For the text-containing cell, return its midpoint in (x, y) coordinate format. 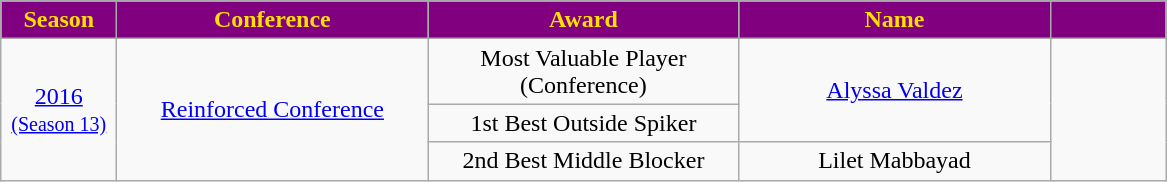
Reinforced Conference (272, 110)
Most Valuable Player (Conference) (584, 72)
2016 (Season 13) (59, 110)
Name (894, 20)
Lilet Mabbayad (894, 161)
1st Best Outside Spiker (584, 123)
Season (59, 20)
Alyssa Valdez (894, 90)
Award (584, 20)
2nd Best Middle Blocker (584, 161)
Conference (272, 20)
